Pinpoint the cell where the given text exists, returning its [x, y] midpoint coordinate. 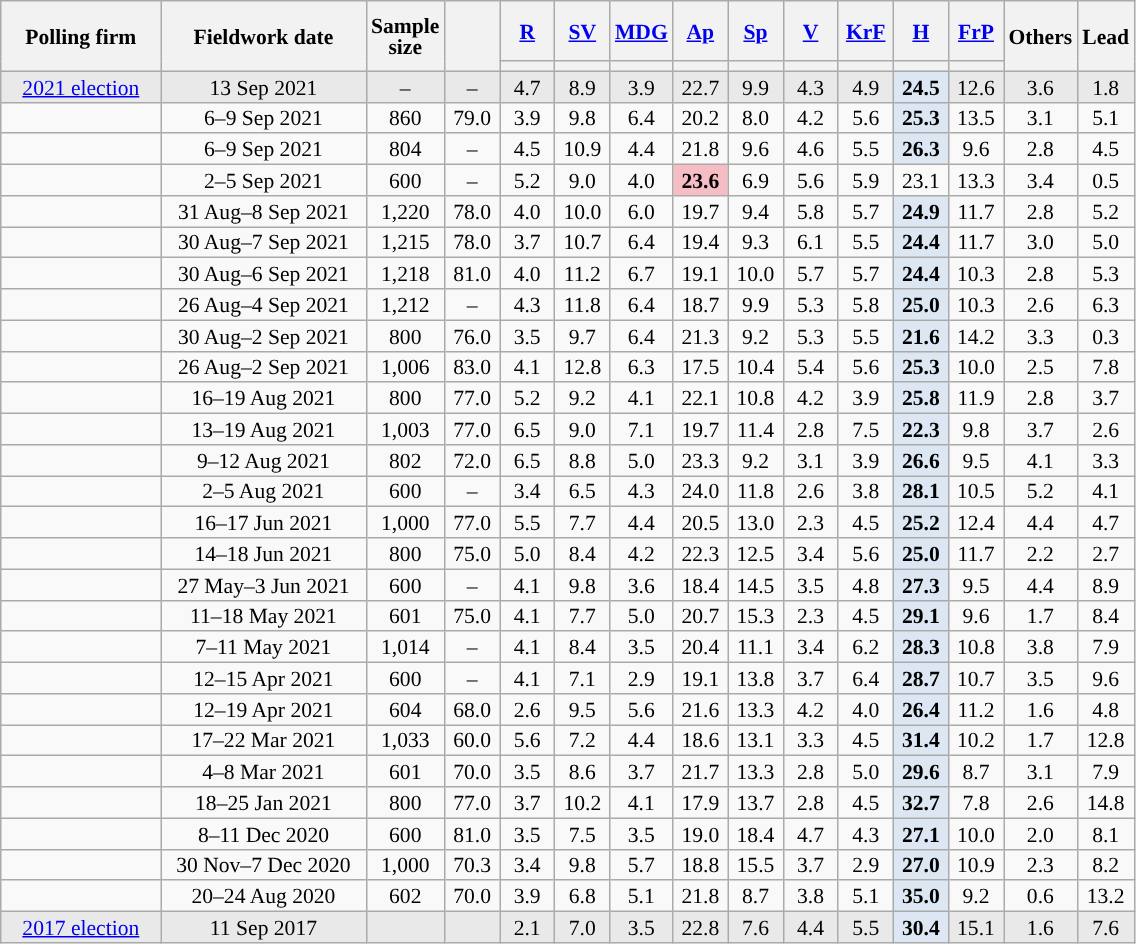
604 [405, 710]
6.2 [866, 648]
14.5 [756, 584]
70.3 [472, 864]
6.0 [642, 212]
14.2 [976, 336]
2.1 [528, 928]
29.6 [920, 772]
1,220 [405, 212]
79.0 [472, 118]
1,006 [405, 366]
30 Nov–7 Dec 2020 [264, 864]
25.8 [920, 398]
72.0 [472, 460]
6.9 [756, 180]
20.2 [700, 118]
2.7 [1106, 554]
13 Sep 2021 [264, 86]
18.6 [700, 740]
FrP [976, 31]
28.3 [920, 648]
24.9 [920, 212]
11.1 [756, 648]
1,014 [405, 648]
8–11 Dec 2020 [264, 834]
13–19 Aug 2021 [264, 430]
10.5 [976, 492]
16–19 Aug 2021 [264, 398]
13.8 [756, 678]
83.0 [472, 366]
9–12 Aug 2021 [264, 460]
27.0 [920, 864]
19.4 [700, 242]
18.7 [700, 304]
2017 election [81, 928]
9.7 [582, 336]
14.8 [1106, 802]
18.8 [700, 864]
860 [405, 118]
1,215 [405, 242]
27 May–3 Jun 2021 [264, 584]
5.4 [810, 366]
31 Aug–8 Sep 2021 [264, 212]
12.5 [756, 554]
11–18 May 2021 [264, 616]
4.9 [866, 86]
13.5 [976, 118]
12.4 [976, 522]
V [810, 31]
15.5 [756, 864]
4–8 Mar 2021 [264, 772]
804 [405, 150]
12–19 Apr 2021 [264, 710]
13.7 [756, 802]
8.8 [582, 460]
6.8 [582, 896]
32.7 [920, 802]
23.1 [920, 180]
26.4 [920, 710]
9.3 [756, 242]
0.6 [1041, 896]
11.9 [976, 398]
25.2 [920, 522]
23.3 [700, 460]
26 Aug–4 Sep 2021 [264, 304]
602 [405, 896]
35.0 [920, 896]
24.5 [920, 86]
1.8 [1106, 86]
7–11 May 2021 [264, 648]
21.7 [700, 772]
R [528, 31]
7.0 [582, 928]
30 Aug–2 Sep 2021 [264, 336]
KrF [866, 31]
802 [405, 460]
20.7 [700, 616]
28.1 [920, 492]
30 Aug–6 Sep 2021 [264, 274]
Polling firm [81, 36]
8.2 [1106, 864]
MDG [642, 31]
0.3 [1106, 336]
2.0 [1041, 834]
3.0 [1041, 242]
Samplesize [405, 36]
8.0 [756, 118]
29.1 [920, 616]
26 Aug–2 Sep 2021 [264, 366]
22.7 [700, 86]
1,033 [405, 740]
0.5 [1106, 180]
21.3 [700, 336]
H [920, 31]
26.3 [920, 150]
Lead [1106, 36]
5.9 [866, 180]
76.0 [472, 336]
2021 election [81, 86]
1,218 [405, 274]
27.3 [920, 584]
10.4 [756, 366]
7.2 [582, 740]
13.0 [756, 522]
17.9 [700, 802]
13.1 [756, 740]
1,212 [405, 304]
17–22 Mar 2021 [264, 740]
15.3 [756, 616]
13.2 [1106, 896]
68.0 [472, 710]
6.7 [642, 274]
14–18 Jun 2021 [264, 554]
2–5 Aug 2021 [264, 492]
23.6 [700, 180]
Sp [756, 31]
4.6 [810, 150]
20.5 [700, 522]
8.6 [582, 772]
12–15 Apr 2021 [264, 678]
11 Sep 2017 [264, 928]
60.0 [472, 740]
2.2 [1041, 554]
Others [1041, 36]
28.7 [920, 678]
22.8 [700, 928]
16–17 Jun 2021 [264, 522]
26.6 [920, 460]
Fieldwork date [264, 36]
9.4 [756, 212]
19.0 [700, 834]
Ap [700, 31]
18–25 Jan 2021 [264, 802]
22.1 [700, 398]
20–24 Aug 2020 [264, 896]
15.1 [976, 928]
11.4 [756, 430]
8.1 [1106, 834]
17.5 [700, 366]
2.5 [1041, 366]
6.1 [810, 242]
27.1 [920, 834]
1,003 [405, 430]
30.4 [920, 928]
20.4 [700, 648]
24.0 [700, 492]
12.6 [976, 86]
30 Aug–7 Sep 2021 [264, 242]
SV [582, 31]
31.4 [920, 740]
2–5 Sep 2021 [264, 180]
